Return [x, y] of the center of cell containing provided text 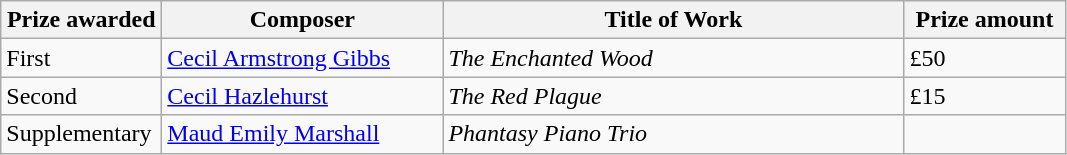
Phantasy Piano Trio [674, 134]
Cecil Hazlehurst [302, 96]
Title of Work [674, 20]
Supplementary [82, 134]
Cecil Armstrong Gibbs [302, 58]
£50 [984, 58]
The Red Plague [674, 96]
First [82, 58]
The Enchanted Wood [674, 58]
Second [82, 96]
Prize awarded [82, 20]
Prize amount [984, 20]
£15 [984, 96]
Composer [302, 20]
Maud Emily Marshall [302, 134]
